Search for the cell housing the specified text and yield its [X, Y] center coordinate. 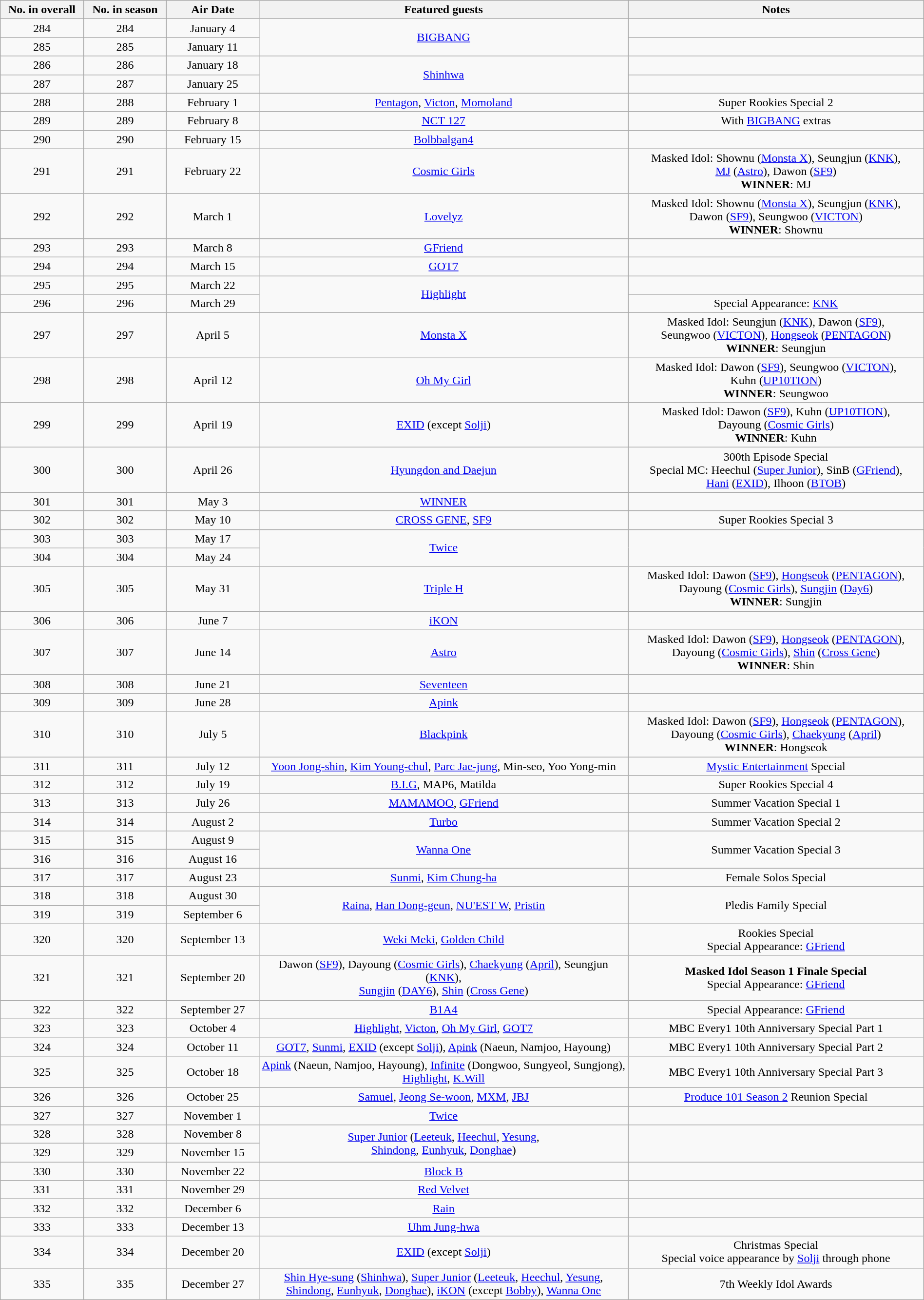
April 12 [212, 380]
Rookies Special Special Appearance: GFriend [776, 940]
June 7 [212, 621]
January 11 [212, 47]
Uhm Jung-hwa [443, 1227]
Masked Idol: Dawon (SF9), Hongseok (PENTAGON), Dayoung (Cosmic Girls), Shin (Cross Gene) WINNER: Shin [776, 652]
June 21 [212, 684]
August 16 [212, 859]
May 3 [212, 502]
MBC Every1 10th Anniversary Special Part 1 [776, 1028]
April 5 [212, 335]
Seventeen [443, 684]
Special Appearance: GFriend [776, 1009]
B1A4 [443, 1009]
CROSS GENE, SF9 [443, 520]
Christmas Special Special voice appearance by Solji through phone [776, 1252]
Astro [443, 652]
October 11 [212, 1047]
iKON [443, 621]
March 8 [212, 248]
April 19 [212, 425]
Pledis Family Special [776, 905]
Masked Idol: Dawon (SF9), Hongseok (PENTAGON), Dayoung (Cosmic Girls), Sungjin (Day6) WINNER: Sungjin [776, 589]
Summer Vacation Special 3 [776, 850]
Monsta X [443, 335]
Rain [443, 1208]
Masked Idol: Dawon (SF9), Kuhn (UP10TION), Dayoung (Cosmic Girls) WINNER: Kuhn [776, 425]
April 26 [212, 470]
300th Episode SpecialSpecial MC: Heechul (Super Junior), SinB (GFriend), Hani (EXID), Ilhoon (BTOB) [776, 470]
March 22 [212, 285]
Apink (Naeun, Namjoo, Hayoung), Infinite (Dongwoo, Sungyeol, Sungjong), Highlight, K.Will [443, 1071]
August 30 [212, 896]
No. in overall [42, 10]
Masked Idol: Shownu (Monsta X), Seungjun (KNK), MJ (Astro), Dawon (SF9) WINNER: MJ [776, 171]
January 4 [212, 28]
Sunmi, Kim Chung-ha [443, 877]
With BIGBANG extras [776, 121]
Block B [443, 1171]
October 4 [212, 1028]
Masked Idol: Shownu (Monsta X), Seungjun (KNK), Dawon (SF9), Seungwoo (VICTON) WINNER: Shownu [776, 216]
7th Weekly Idol Awards [776, 1284]
July 12 [212, 766]
Weki Meki, Golden Child [443, 940]
MAMAMOO, GFriend [443, 803]
March 1 [212, 216]
January 25 [212, 84]
Special Appearance: KNK [776, 304]
June 28 [212, 702]
Super Rookies Special 4 [776, 785]
GOT7, Sunmi, EXID (except Solji), Apink (Naeun, Namjoo, Hayoung) [443, 1047]
March 29 [212, 304]
Super Rookies Special 2 [776, 102]
Pentagon, Victon, Momoland [443, 102]
Cosmic Girls [443, 171]
NCT 127 [443, 121]
March 15 [212, 266]
Mystic Entertainment Special [776, 766]
December 20 [212, 1252]
Super Rookies Special 3 [776, 520]
Notes [776, 10]
Produce 101 Season 2 Reunion Special [776, 1097]
Masked Idol: Dawon (SF9), Seungwoo (VICTON), Kuhn (UP10TION) WINNER: Seungwoo [776, 380]
Samuel, Jeong Se-woon, MXM, JBJ [443, 1097]
Triple H [443, 589]
Highlight [443, 294]
February 15 [212, 139]
Highlight, Victon, Oh My Girl, GOT7 [443, 1028]
Dawon (SF9), Dayoung (Cosmic Girls), Chaekyung (April), Seungjun (KNK), Sungjin (DAY6), Shin (Cross Gene) [443, 978]
Summer Vacation Special 1 [776, 803]
September 20 [212, 978]
November 22 [212, 1171]
Lovelyz [443, 216]
Shin Hye-sung (Shinhwa), Super Junior (Leeteuk, Heechul, Yesung, Shindong, Eunhyuk, Donghae), iKON (except Bobby), Wanna One [443, 1284]
October 25 [212, 1097]
BIGBANG [443, 38]
Female Solos Special [776, 877]
Bolbbalgan4 [443, 139]
Wanna One [443, 850]
Red Velvet [443, 1190]
August 9 [212, 840]
WINNER [443, 502]
September 13 [212, 940]
Masked Idol: Seungjun (KNK), Dawon (SF9), Seungwoo (VICTON), Hongseok (PENTAGON) WINNER: Seungjun [776, 335]
Masked Idol Season 1 Finale Special Special Appearance: GFriend [776, 978]
Featured guests [443, 10]
May 31 [212, 589]
May 10 [212, 520]
GFriend [443, 248]
August 23 [212, 877]
October 18 [212, 1071]
Super Junior (Leeteuk, Heechul, Yesung, Shindong, Eunhyuk, Donghae) [443, 1144]
November 15 [212, 1153]
December 27 [212, 1284]
September 27 [212, 1009]
B.I.G, MAP6, Matilda [443, 785]
Turbo [443, 822]
June 14 [212, 652]
February 1 [212, 102]
No. in season [125, 10]
December 6 [212, 1208]
Air Date [212, 10]
Yoon Jong-shin, Kim Young-chul, Parc Jae-jung, Min-seo, Yoo Yong-min [443, 766]
August 2 [212, 822]
GOT7 [443, 266]
November 29 [212, 1190]
May 24 [212, 557]
Masked Idol: Dawon (SF9), Hongseok (PENTAGON), Dayoung (Cosmic Girls), Chaekyung (April) WINNER: Hongseok [776, 734]
Apink [443, 702]
November 8 [212, 1134]
May 17 [212, 539]
Summer Vacation Special 2 [776, 822]
July 26 [212, 803]
September 6 [212, 914]
February 8 [212, 121]
Shinhwa [443, 75]
Raina, Han Dong-geun, NU'EST W, Pristin [443, 905]
Blackpink [443, 734]
Oh My Girl [443, 380]
November 1 [212, 1116]
January 18 [212, 65]
December 13 [212, 1227]
July 5 [212, 734]
February 22 [212, 171]
July 19 [212, 785]
MBC Every1 10th Anniversary Special Part 3 [776, 1071]
MBC Every1 10th Anniversary Special Part 2 [776, 1047]
Hyungdon and Daejun [443, 470]
